Scan for the cell matching the given text and deliver its [X, Y] coordinate at center. 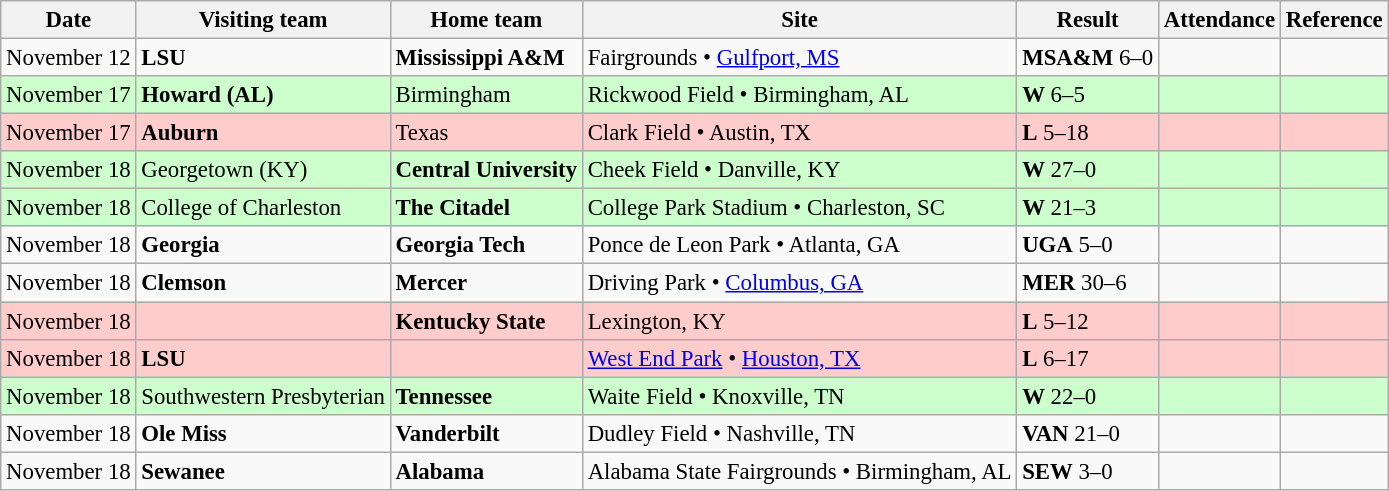
L 5–12 [1088, 321]
Rickwood Field • Birmingham, AL [799, 95]
Howard (AL) [263, 95]
Cheek Field • Danville, KY [799, 170]
Central University [486, 170]
The Citadel [486, 208]
L 6–17 [1088, 358]
Georgia Tech [486, 245]
Site [799, 20]
College of Charleston [263, 208]
Home team [486, 20]
Dudley Field • Nashville, TN [799, 433]
MSA&M 6–0 [1088, 58]
West End Park • Houston, TX [799, 358]
Clark Field • Austin, TX [799, 133]
L 5–18 [1088, 133]
Visiting team [263, 20]
W 22–0 [1088, 396]
Kentucky State [486, 321]
Waite Field • Knoxville, TN [799, 396]
Georgetown (KY) [263, 170]
Sewanee [263, 471]
Georgia [263, 245]
Lexington, KY [799, 321]
Reference [1334, 20]
Tennessee [486, 396]
Alabama [486, 471]
Birmingham [486, 95]
W 21–3 [1088, 208]
SEW 3–0 [1088, 471]
Clemson [263, 283]
W 27–0 [1088, 170]
College Park Stadium • Charleston, SC [799, 208]
Result [1088, 20]
Texas [486, 133]
W 6–5 [1088, 95]
Mississippi A&M [486, 58]
MER 30–6 [1088, 283]
Alabama State Fairgrounds • Birmingham, AL [799, 471]
VAN 21–0 [1088, 433]
Southwestern Presbyterian [263, 396]
Attendance [1219, 20]
Ponce de Leon Park • Atlanta, GA [799, 245]
Mercer [486, 283]
November 12 [68, 58]
Driving Park • Columbus, GA [799, 283]
UGA 5–0 [1088, 245]
Fairgrounds • Gulfport, MS [799, 58]
Ole Miss [263, 433]
Auburn [263, 133]
Vanderbilt [486, 433]
Date [68, 20]
